Capture the cell that displays the provided text and extract its (x, y) central coordinate. 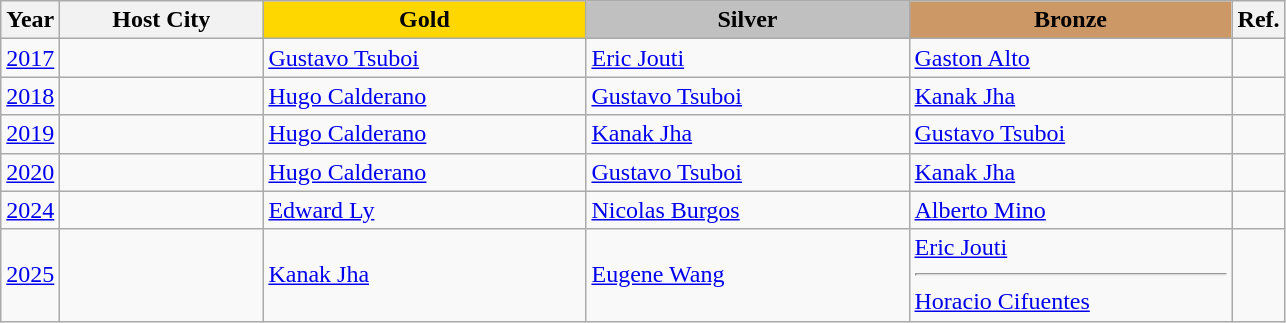
2024 (30, 210)
Edward Ly (424, 210)
2017 (30, 58)
2019 (30, 134)
Silver (748, 20)
Gold (424, 20)
Eric Jouti Horacio Cifuentes (1070, 275)
Year (30, 20)
Host City (162, 20)
Ref. (1258, 20)
Eric Jouti (748, 58)
Nicolas Burgos (748, 210)
Eugene Wang (748, 275)
Alberto Mino (1070, 210)
2025 (30, 275)
Bronze (1070, 20)
Gaston Alto (1070, 58)
2020 (30, 172)
2018 (30, 96)
